Identify which cell holds the provided text, then report its [X, Y] central coordinate. 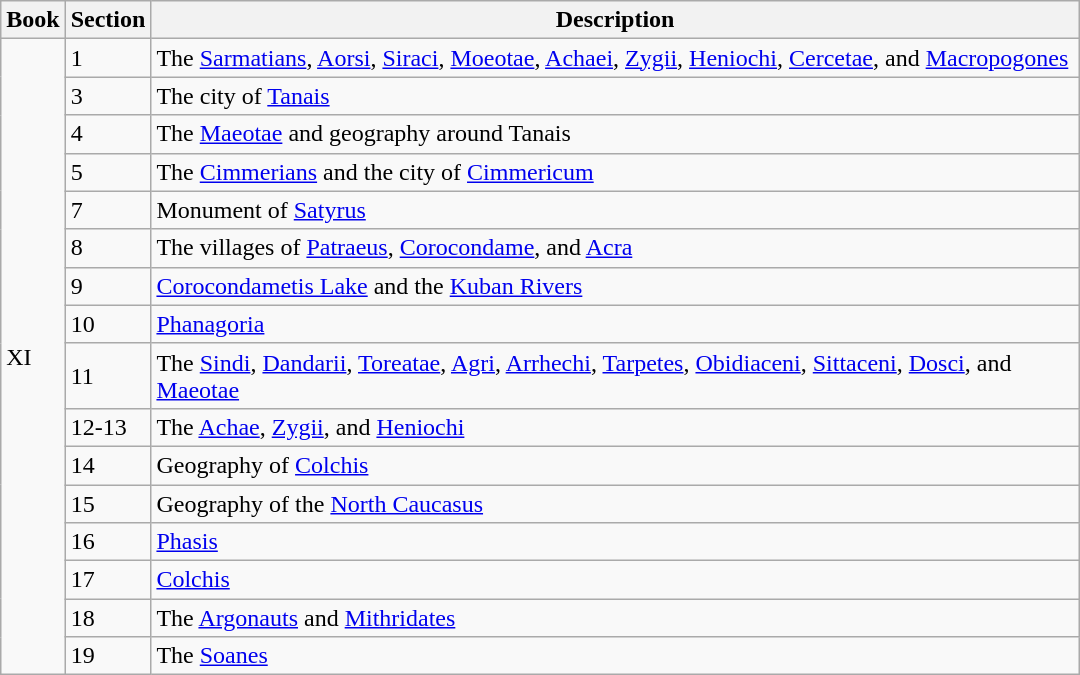
8 [108, 248]
17 [108, 580]
Phanagoria [615, 324]
Geography of Colchis [615, 465]
The Sarmatians, Aorsi, Siraci, Moeotae, Achaei, Zygii, Heniochi, Cercetae, and Macropogones [615, 58]
11 [108, 376]
Section [108, 20]
The Argonauts and Mithridates [615, 618]
3 [108, 96]
XI [33, 357]
Colchis [615, 580]
The Maeotae and geography around Tanais [615, 134]
Book [33, 20]
5 [108, 172]
15 [108, 503]
The Achae, Zygii, and Heniochi [615, 427]
19 [108, 656]
The Soanes [615, 656]
Description [615, 20]
Monument of Satyrus [615, 210]
The Cimmerians and the city of Cimmericum [615, 172]
16 [108, 542]
4 [108, 134]
7 [108, 210]
18 [108, 618]
9 [108, 286]
1 [108, 58]
Corocondametis Lake and the Kuban Rivers [615, 286]
14 [108, 465]
10 [108, 324]
12-13 [108, 427]
Geography of the North Caucasus [615, 503]
The city of Tanais [615, 96]
Phasis [615, 542]
The villages of Patraeus, Corocondame, and Acra [615, 248]
The Sindi, Dandarii, Toreatae, Agri, Arrhechi, Tarpetes, Obidiaceni, Sittaceni, Dosci, and Maeotae [615, 376]
